Detect which cell encompasses the target text, then output its [X, Y] center coordinate. 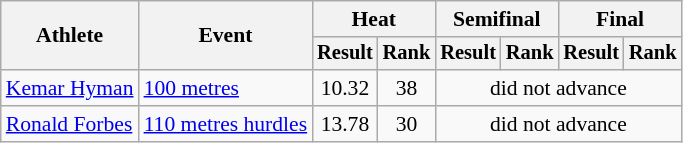
38 [407, 88]
110 metres hurdles [226, 124]
100 metres [226, 88]
30 [407, 124]
Heat [374, 19]
Final [620, 19]
Athlete [70, 36]
10.32 [345, 88]
Event [226, 36]
Semifinal [496, 19]
Kemar Hyman [70, 88]
13.78 [345, 124]
Ronald Forbes [70, 124]
